Scan for the cell matching the given text and deliver its [X, Y] coordinate at center. 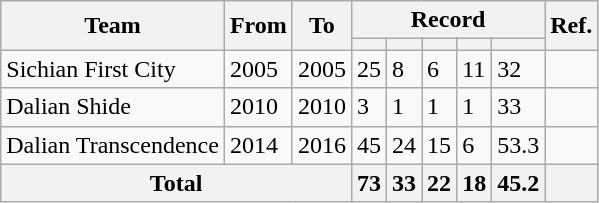
8 [404, 69]
Team [113, 26]
25 [368, 69]
53.3 [518, 145]
2014 [258, 145]
To [322, 26]
Dalian Shide [113, 107]
15 [440, 145]
2016 [322, 145]
32 [518, 69]
Dalian Transcendence [113, 145]
45 [368, 145]
Record [448, 20]
11 [474, 69]
Sichian First City [113, 69]
24 [404, 145]
45.2 [518, 183]
Total [176, 183]
Ref. [572, 26]
From [258, 26]
3 [368, 107]
18 [474, 183]
22 [440, 183]
73 [368, 183]
